Locate the cell with the specified text and output its (X, Y) center coordinate. 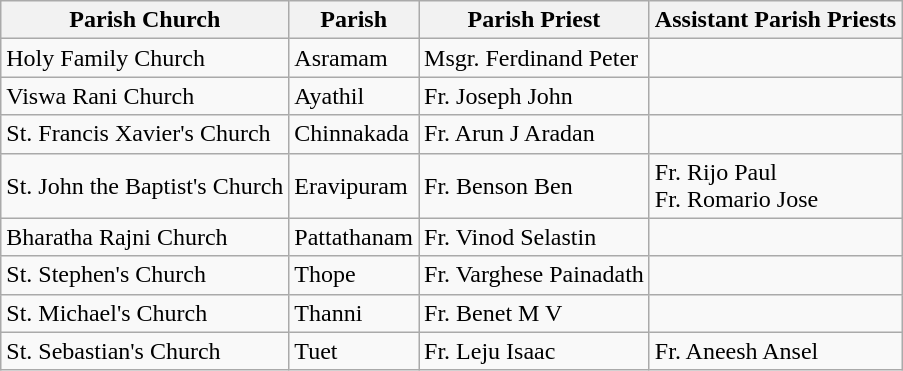
St. Michael's Church (145, 313)
Chinnakada (354, 134)
Ayathil (354, 96)
Bharatha Rajni Church (145, 237)
Fr. Joseph John (534, 96)
Assistant Parish Priests (775, 20)
Fr. Vinod Selastin (534, 237)
Parish (354, 20)
Parish Priest (534, 20)
St. John the Baptist's Church (145, 186)
St. Sebastian's Church (145, 351)
Fr. Leju Isaac (534, 351)
Fr. Aneesh Ansel (775, 351)
Thope (354, 275)
Tuet (354, 351)
Holy Family Church (145, 58)
Msgr. Ferdinand Peter (534, 58)
Fr. Varghese Painadath (534, 275)
Fr. Rijo PaulFr. Romario Jose (775, 186)
Fr. Arun J Aradan (534, 134)
Thanni (354, 313)
Fr. Benet M V (534, 313)
Eravipuram (354, 186)
St. Stephen's Church (145, 275)
St. Francis Xavier's Church (145, 134)
Asramam (354, 58)
Viswa Rani Church (145, 96)
Parish Church (145, 20)
Fr. Benson Ben (534, 186)
Pattathanam (354, 237)
